Detect which cell encompasses the target text, then output its (X, Y) center coordinate. 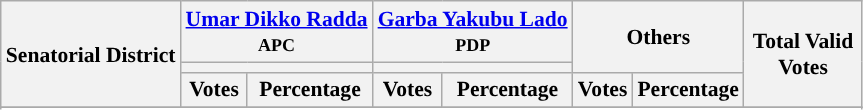
Senatorial District (91, 54)
Total Valid Votes (803, 54)
Garba Yakubu LadoPDP (473, 32)
Umar Dikko RaddaAPC (277, 32)
Others (658, 36)
